For the text-containing cell, return its midpoint in [x, y] coordinate format. 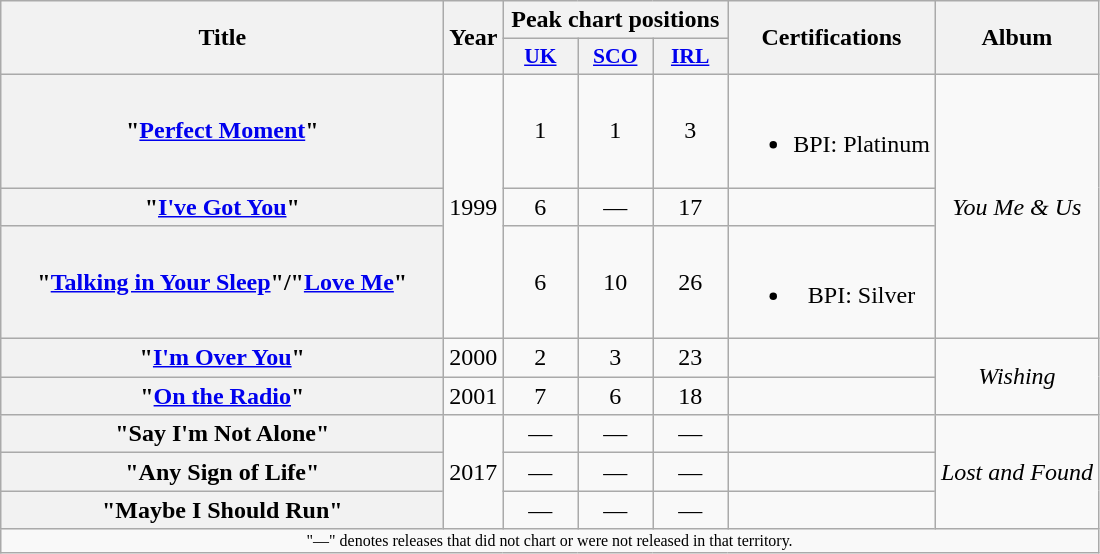
"Talking in Your Sleep"/"Love Me" [222, 282]
2001 [474, 396]
Peak chart positions [616, 20]
"—" denotes releases that did not chart or were not released in that territory. [550, 541]
"Perfect Moment" [222, 130]
Wishing [1016, 377]
"I'm Over You" [222, 358]
Title [222, 38]
BPI: Platinum [832, 130]
Lost and Found [1016, 472]
2017 [474, 472]
UK [540, 57]
2000 [474, 358]
10 [616, 282]
IRL [690, 57]
Certifications [832, 38]
"Say I'm Not Alone" [222, 434]
7 [540, 396]
BPI: Silver [832, 282]
"Any Sign of Life" [222, 472]
SCO [616, 57]
26 [690, 282]
2 [540, 358]
"I've Got You" [222, 207]
"Maybe I Should Run" [222, 510]
Album [1016, 38]
"On the Radio" [222, 396]
Year [474, 38]
18 [690, 396]
17 [690, 207]
You Me & Us [1016, 206]
1999 [474, 206]
23 [690, 358]
